Search for the cell housing the specified text and yield its (X, Y) center coordinate. 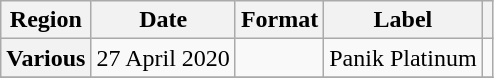
Region (46, 20)
27 April 2020 (163, 58)
Date (163, 20)
Label (403, 20)
Format (279, 20)
Various (46, 58)
Panik Platinum (403, 58)
